Determine the [X, Y] coordinate at the center of the cell enclosing the given text.  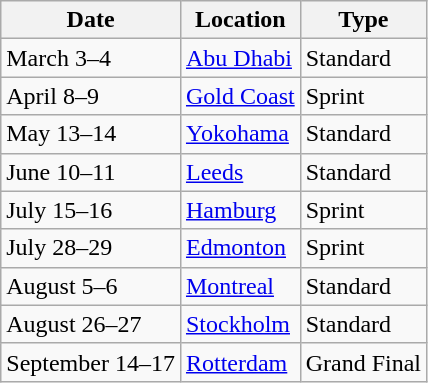
July 15–16 [91, 210]
May 13–14 [91, 134]
Hamburg [240, 210]
August 26–27 [91, 324]
Rotterdam [240, 362]
Montreal [240, 286]
Leeds [240, 172]
Edmonton [240, 248]
Grand Final [363, 362]
Gold Coast [240, 96]
September 14–17 [91, 362]
Date [91, 20]
March 3–4 [91, 58]
Yokohama [240, 134]
July 28–29 [91, 248]
June 10–11 [91, 172]
August 5–6 [91, 286]
Stockholm [240, 324]
April 8–9 [91, 96]
Location [240, 20]
Abu Dhabi [240, 58]
Type [363, 20]
